Search for the cell housing the specified text and yield its (X, Y) center coordinate. 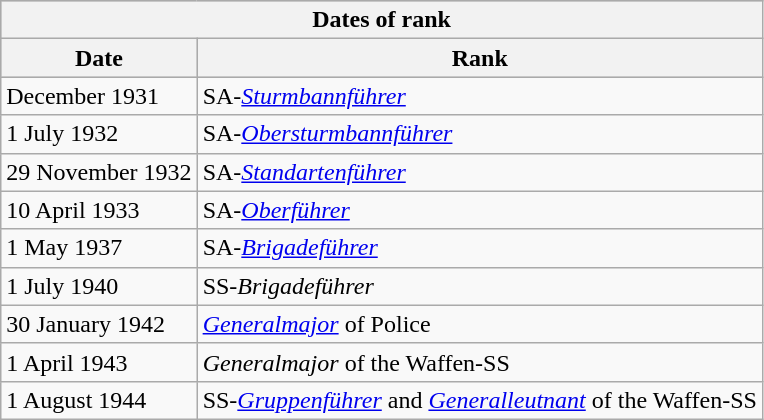
Generalmajor of the Waffen-SS (480, 362)
Dates of rank (382, 20)
1 July 1940 (99, 286)
SS-Gruppenführer and Generalleutnant of the Waffen-SS (480, 400)
December 1931 (99, 96)
1 July 1932 (99, 134)
1 August 1944 (99, 400)
SS-Brigadeführer (480, 286)
30 January 1942 (99, 324)
SA-Brigadeführer (480, 248)
1 May 1937 (99, 248)
SA-Standartenführer (480, 172)
1 April 1943 (99, 362)
Rank (480, 58)
29 November 1932 (99, 172)
SA-Oberführer (480, 210)
SA-Sturmbannführer (480, 96)
SA-Obersturmbannführer (480, 134)
10 April 1933 (99, 210)
Generalmajor of Police (480, 324)
Date (99, 58)
